Detect which cell encompasses the target text, then output its (X, Y) center coordinate. 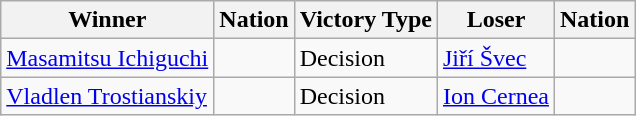
Vladlen Trostianskiy (108, 96)
Masamitsu Ichiguchi (108, 58)
Winner (108, 20)
Jiří Švec (496, 58)
Loser (496, 20)
Ion Cernea (496, 96)
Victory Type (366, 20)
